Determine the (X, Y) coordinate at the center of the cell enclosing the given text.  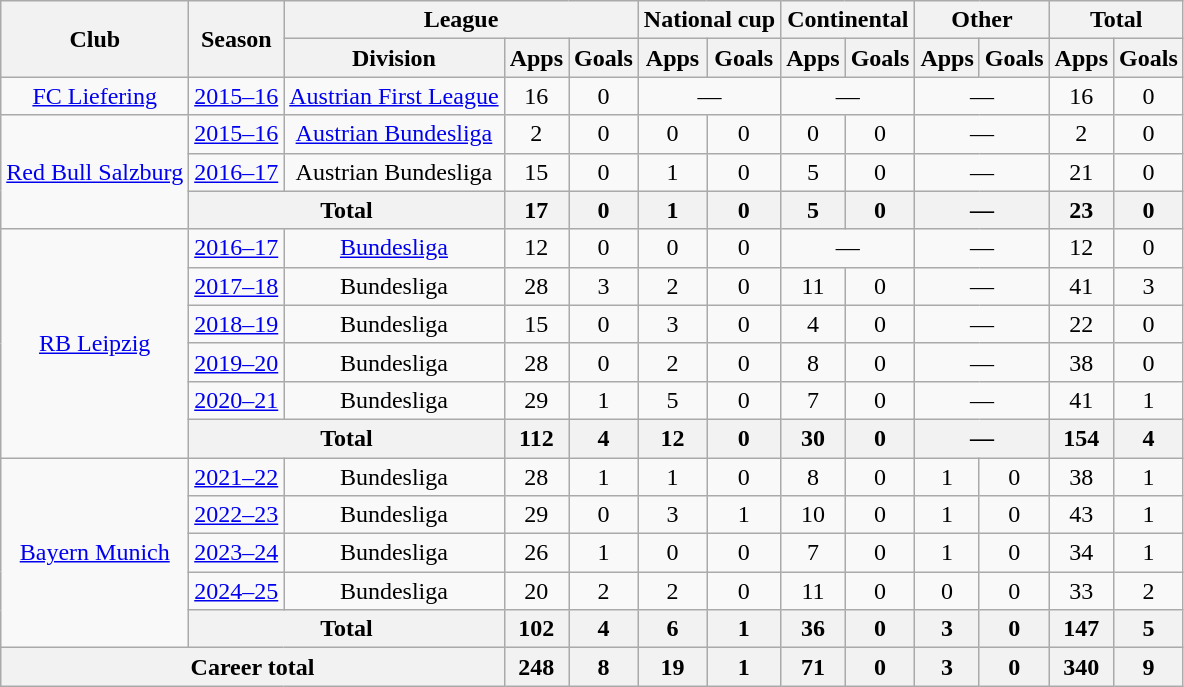
23 (1081, 210)
19 (672, 667)
10 (813, 515)
Season (236, 39)
112 (536, 438)
Continental (848, 20)
6 (672, 629)
9 (1149, 667)
2020–21 (236, 400)
2018–19 (236, 324)
Austrian First League (394, 96)
Red Bull Salzburg (95, 172)
National cup (709, 20)
Division (394, 58)
102 (536, 629)
154 (1081, 438)
147 (1081, 629)
21 (1081, 172)
26 (536, 553)
2024–25 (236, 591)
2022–23 (236, 515)
34 (1081, 553)
43 (1081, 515)
17 (536, 210)
2021–22 (236, 477)
Club (95, 39)
71 (813, 667)
33 (1081, 591)
League (462, 20)
2019–20 (236, 362)
Career total (252, 667)
22 (1081, 324)
RB Leipzig (95, 343)
248 (536, 667)
FC Liefering (95, 96)
Other (982, 20)
Bayern Munich (95, 553)
340 (1081, 667)
36 (813, 629)
20 (536, 591)
2017–18 (236, 286)
30 (813, 438)
2023–24 (236, 553)
